Output the (X, Y) coordinate of the center of the cell containing the given text.  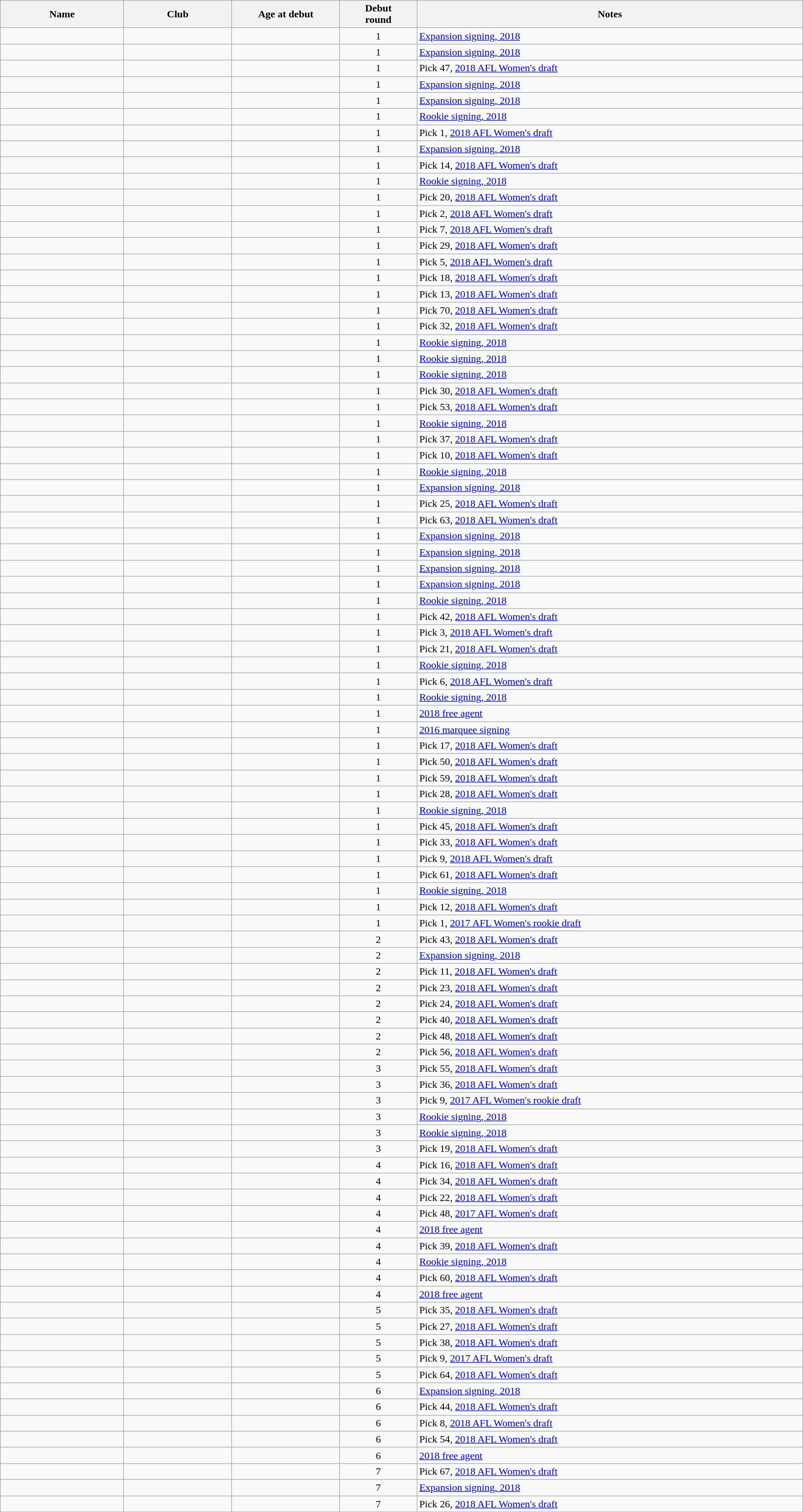
Pick 5, 2018 AFL Women's draft (610, 262)
Pick 50, 2018 AFL Women's draft (610, 762)
Pick 29, 2018 AFL Women's draft (610, 246)
Pick 36, 2018 AFL Women's draft (610, 1084)
Pick 18, 2018 AFL Women's draft (610, 278)
Pick 2, 2018 AFL Women's draft (610, 213)
Pick 11, 2018 AFL Women's draft (610, 971)
Pick 26, 2018 AFL Women's draft (610, 1504)
Pick 3, 2018 AFL Women's draft (610, 633)
Club (178, 14)
Pick 16, 2018 AFL Women's draft (610, 1165)
Pick 39, 2018 AFL Women's draft (610, 1245)
Pick 34, 2018 AFL Women's draft (610, 1181)
Pick 25, 2018 AFL Women's draft (610, 504)
Age at debut (285, 14)
Pick 38, 2018 AFL Women's draft (610, 1342)
Pick 6, 2018 AFL Women's draft (610, 681)
Pick 13, 2018 AFL Women's draft (610, 294)
Pick 42, 2018 AFL Women's draft (610, 617)
Pick 32, 2018 AFL Women's draft (610, 326)
Pick 37, 2018 AFL Women's draft (610, 439)
Pick 63, 2018 AFL Women's draft (610, 520)
Pick 53, 2018 AFL Women's draft (610, 407)
Pick 67, 2018 AFL Women's draft (610, 1471)
Pick 9, 2017 AFL Women's draft (610, 1359)
Pick 23, 2018 AFL Women's draft (610, 988)
Pick 48, 2017 AFL Women's draft (610, 1213)
Debutround (378, 14)
Pick 27, 2018 AFL Women's draft (610, 1326)
Pick 43, 2018 AFL Women's draft (610, 939)
Pick 9, 2017 AFL Women's rookie draft (610, 1101)
Pick 61, 2018 AFL Women's draft (610, 875)
Pick 20, 2018 AFL Women's draft (610, 197)
Pick 45, 2018 AFL Women's draft (610, 826)
Pick 14, 2018 AFL Women's draft (610, 165)
Pick 48, 2018 AFL Women's draft (610, 1036)
Pick 10, 2018 AFL Women's draft (610, 455)
2016 marquee signing (610, 729)
Pick 1, 2017 AFL Women's rookie draft (610, 923)
Pick 35, 2018 AFL Women's draft (610, 1310)
Pick 60, 2018 AFL Women's draft (610, 1278)
Pick 19, 2018 AFL Women's draft (610, 1149)
Pick 64, 2018 AFL Women's draft (610, 1375)
Pick 44, 2018 AFL Women's draft (610, 1407)
Notes (610, 14)
Pick 59, 2018 AFL Women's draft (610, 778)
Pick 30, 2018 AFL Women's draft (610, 391)
Name (62, 14)
Pick 70, 2018 AFL Women's draft (610, 310)
Pick 55, 2018 AFL Women's draft (610, 1068)
Pick 7, 2018 AFL Women's draft (610, 230)
Pick 22, 2018 AFL Women's draft (610, 1197)
Pick 54, 2018 AFL Women's draft (610, 1439)
Pick 24, 2018 AFL Women's draft (610, 1004)
Pick 12, 2018 AFL Women's draft (610, 907)
Pick 8, 2018 AFL Women's draft (610, 1423)
Pick 21, 2018 AFL Women's draft (610, 649)
Pick 28, 2018 AFL Women's draft (610, 794)
Pick 47, 2018 AFL Women's draft (610, 68)
Pick 33, 2018 AFL Women's draft (610, 842)
Pick 40, 2018 AFL Women's draft (610, 1020)
Pick 1, 2018 AFL Women's draft (610, 133)
Pick 56, 2018 AFL Women's draft (610, 1052)
Pick 17, 2018 AFL Women's draft (610, 746)
Pick 9, 2018 AFL Women's draft (610, 859)
